Return (X, Y) of the center of cell containing provided text 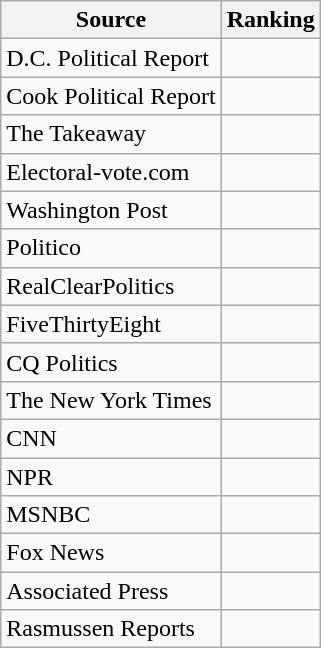
MSNBC (111, 515)
The New York Times (111, 400)
Associated Press (111, 591)
Source (111, 20)
Fox News (111, 553)
CQ Politics (111, 362)
RealClearPolitics (111, 286)
Ranking (270, 20)
CNN (111, 438)
Washington Post (111, 210)
FiveThirtyEight (111, 324)
The Takeaway (111, 134)
Rasmussen Reports (111, 629)
Politico (111, 248)
D.C. Political Report (111, 58)
Cook Political Report (111, 96)
NPR (111, 477)
Electoral-vote.com (111, 172)
